Output the (x, y) coordinate of the center of the cell containing the given text.  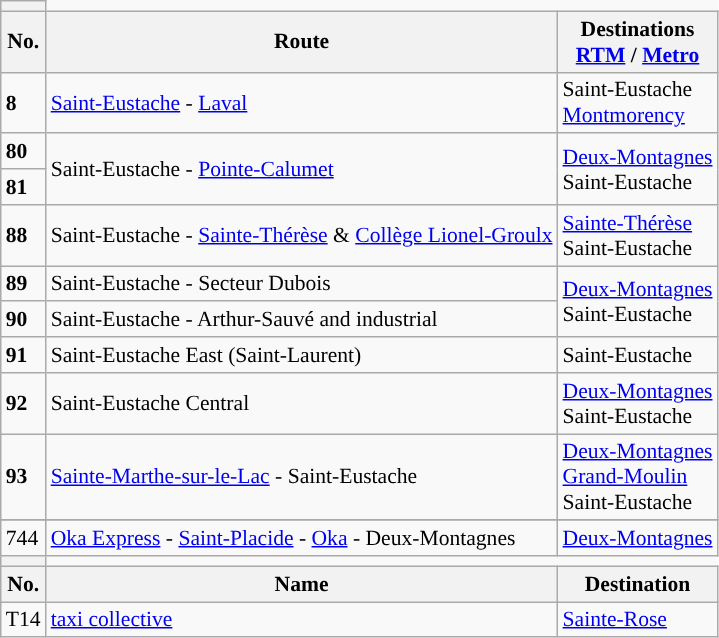
Saint-Eustache - Secteur Dubois (302, 284)
T14 (24, 620)
92 (24, 404)
Saint-Eustache - Pointe-Calumet (302, 170)
Sainte-Thérèse Saint-Eustache (638, 236)
taxi collective (302, 620)
Destination (638, 584)
Saint-Eustache Montmorency (638, 102)
Name (302, 584)
Saint-Eustache East (Saint-Laurent) (302, 355)
Deux-Montagnes (638, 539)
Deux-MontagnesGrand-Moulin Saint-Eustache (638, 478)
Saint-Eustache (638, 355)
8 (24, 102)
81 (24, 187)
Sainte-Rose (638, 620)
90 (24, 320)
Sainte-Marthe-sur-le-Lac - Saint-Eustache (302, 478)
Saint-Eustache Central (302, 404)
93 (24, 478)
Saint-Eustache - Sainte-Thérèse & Collège Lionel-Groulx (302, 236)
Deux-MontagnesSaint-Eustache (638, 170)
Route (302, 42)
Saint-Eustache - Arthur-Sauvé and industrial (302, 320)
88 (24, 236)
Saint-Eustache - Laval (302, 102)
80 (24, 152)
91 (24, 355)
89 (24, 284)
DestinationsRTM / Metro (638, 42)
744 (24, 539)
Oka Express - Saint-Placide - Oka - Deux-Montagnes (302, 539)
